Locate the cell with the specified text and output its [X, Y] center coordinate. 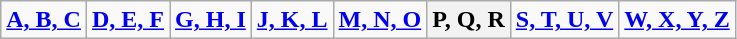
S, T, U, V [564, 20]
A, B, C [44, 20]
P, Q, R [469, 20]
D, E, F [128, 20]
G, H, I [211, 20]
J, K, L [292, 20]
M, N, O [380, 20]
W, X, Y, Z [677, 20]
